Search for the cell housing the specified text and yield its [X, Y] center coordinate. 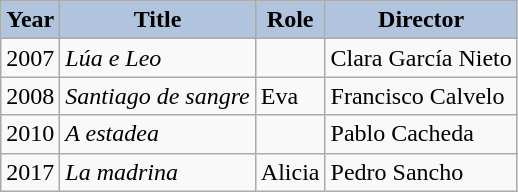
Lúa e Leo [158, 58]
Pedro Sancho [421, 172]
2007 [30, 58]
Title [158, 20]
2010 [30, 134]
Eva [290, 96]
Francisco Calvelo [421, 96]
Clara García Nieto [421, 58]
2008 [30, 96]
Director [421, 20]
Role [290, 20]
Pablo Cacheda [421, 134]
Santiago de sangre [158, 96]
Alicia [290, 172]
Year [30, 20]
La madrina [158, 172]
A estadea [158, 134]
2017 [30, 172]
